Output the [X, Y] coordinate of the center of the cell containing the given text.  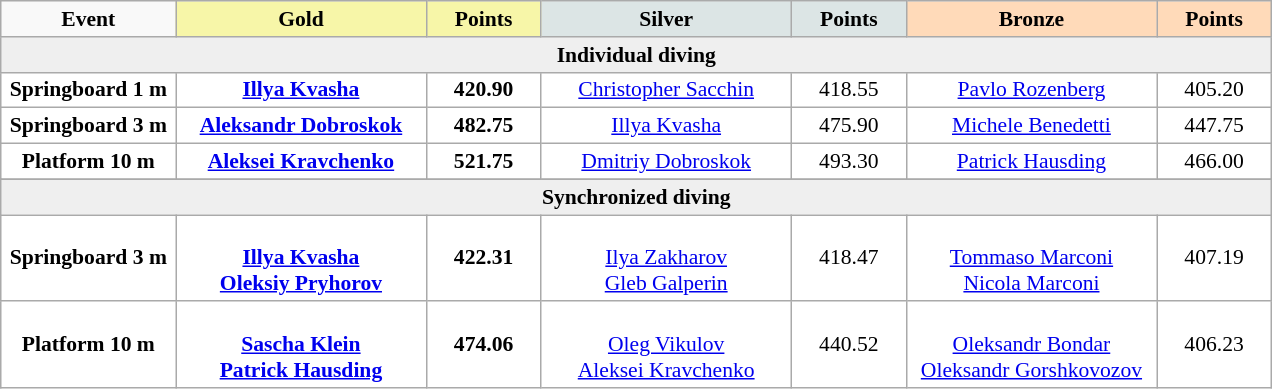
Ilya ZakharovGleb Galperin [666, 258]
Event [88, 19]
Individual diving [636, 55]
Dmitriy Dobroskok [666, 162]
475.90 [848, 126]
Oleg VikulovAleksei Kravchenko [666, 346]
Tommaso MarconiNicola Marconi [1031, 258]
Sascha KleinPatrick Hausding [301, 346]
Aleksei Kravchenko [301, 162]
521.75 [484, 162]
466.00 [1214, 162]
405.20 [1214, 90]
Aleksandr Dobroskok [301, 126]
482.75 [484, 126]
Synchronized diving [636, 197]
420.90 [484, 90]
493.30 [848, 162]
Gold [301, 19]
418.47 [848, 258]
407.19 [1214, 258]
Oleksandr BondarOleksandr Gorshkovozov [1031, 346]
406.23 [1214, 346]
422.31 [484, 258]
Patrick Hausding [1031, 162]
440.52 [848, 346]
Silver [666, 19]
447.75 [1214, 126]
Bronze [1031, 19]
Illya KvashaOleksiy Pryhorov [301, 258]
Pavlo Rozenberg [1031, 90]
474.06 [484, 346]
Christopher Sacchin [666, 90]
418.55 [848, 90]
Springboard 1 m [88, 90]
Michele Benedetti [1031, 126]
